Determine the [X, Y] coordinate at the center of the cell enclosing the given text.  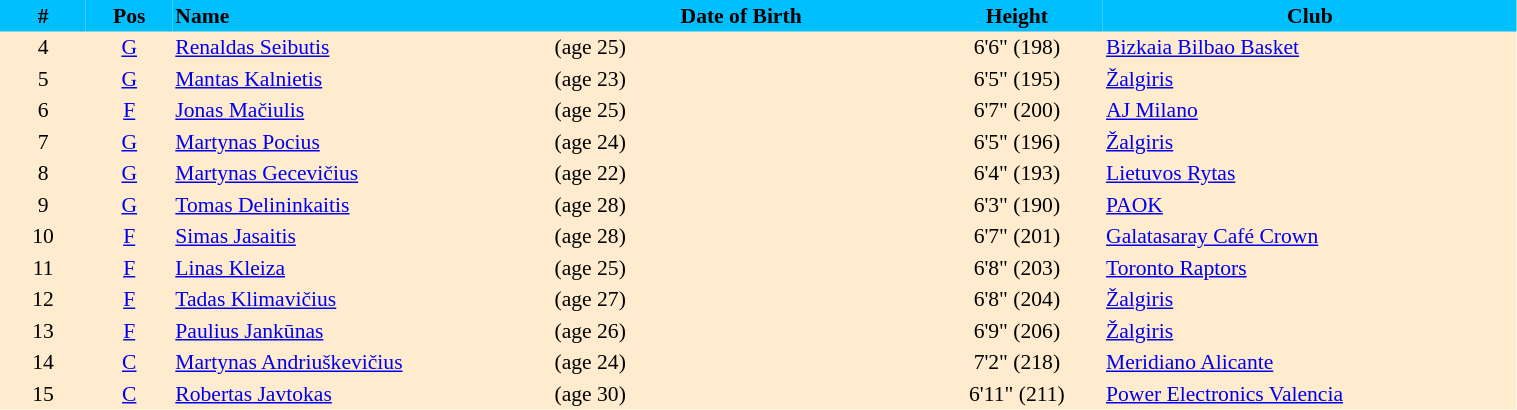
Martynas Gecevičius [362, 174]
Simas Jasaitis [362, 236]
Paulius Jankūnas [362, 331]
6'8" (204) [1017, 300]
6'3" (190) [1017, 205]
15 [43, 394]
Name [362, 16]
Tomas Delininkaitis [362, 205]
7 [43, 142]
(age 22) [742, 174]
6'4" (193) [1017, 174]
14 [43, 362]
4 [43, 48]
11 [43, 268]
6'11" (211) [1017, 394]
Club [1310, 16]
Linas Kleiza [362, 268]
Galatasaray Café Crown [1310, 236]
AJ Milano [1310, 110]
Pos [129, 16]
(age 27) [742, 300]
Meridiano Alicante [1310, 362]
(age 26) [742, 331]
6'5" (195) [1017, 79]
Tadas Klimavičius [362, 300]
10 [43, 236]
13 [43, 331]
Toronto Raptors [1310, 268]
6'7" (201) [1017, 236]
Martynas Andriuškevičius [362, 362]
Renaldas Seibutis [362, 48]
6'9" (206) [1017, 331]
Bizkaia Bilbao Basket [1310, 48]
9 [43, 205]
Martynas Pocius [362, 142]
(age 30) [742, 394]
8 [43, 174]
6 [43, 110]
Height [1017, 16]
12 [43, 300]
7'2" (218) [1017, 362]
6'5" (196) [1017, 142]
# [43, 16]
6'8" (203) [1017, 268]
Power Electronics Valencia [1310, 394]
6'6" (198) [1017, 48]
Mantas Kalnietis [362, 79]
Jonas Mačiulis [362, 110]
Robertas Javtokas [362, 394]
PAOK [1310, 205]
5 [43, 79]
Lietuvos Rytas [1310, 174]
(age 23) [742, 79]
Date of Birth [742, 16]
6'7" (200) [1017, 110]
